Output the [x, y] coordinate of the center of the cell containing the given text.  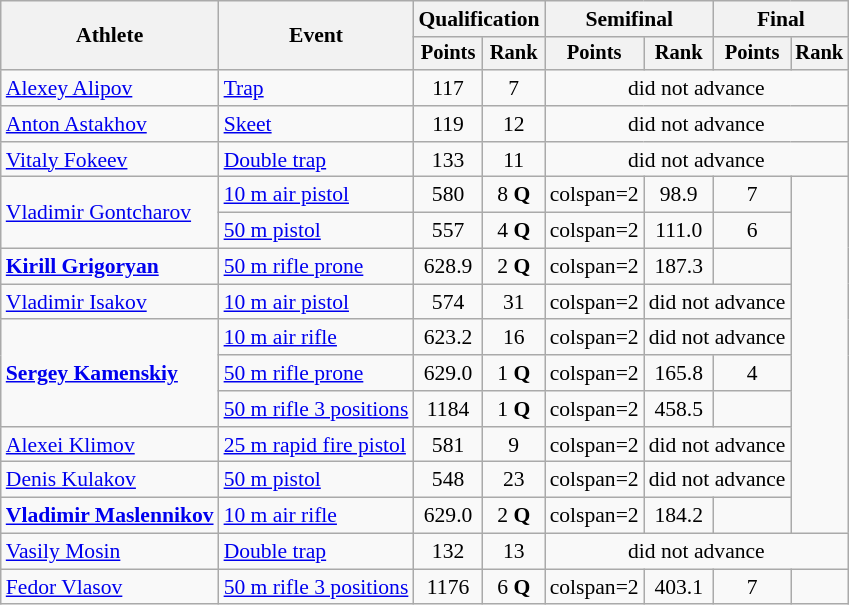
12 [514, 124]
31 [514, 302]
Fedor Vlasov [110, 587]
548 [448, 480]
403.1 [679, 587]
Qualification [478, 19]
Vladimir Isakov [110, 302]
Denis Kulakov [110, 480]
Vladimir Gontcharov [110, 212]
11 [514, 160]
580 [448, 195]
184.2 [679, 516]
16 [514, 338]
458.5 [679, 409]
8 Q [514, 195]
557 [448, 231]
111.0 [679, 231]
187.3 [679, 267]
Trap [316, 88]
4 [752, 373]
581 [448, 445]
Vladimir Maslennikov [110, 516]
Anton Astakhov [110, 124]
Kirill Grigoryan [110, 267]
165.8 [679, 373]
Sergey Kamenskiy [110, 374]
Alexei Klimov [110, 445]
9 [514, 445]
117 [448, 88]
4 Q [514, 231]
119 [448, 124]
628.9 [448, 267]
132 [448, 552]
6 [752, 231]
Skeet [316, 124]
Semifinal [630, 19]
1176 [448, 587]
6 Q [514, 587]
133 [448, 160]
Event [316, 36]
13 [514, 552]
574 [448, 302]
25 m rapid fire pistol [316, 445]
Athlete [110, 36]
Alexey Alipov [110, 88]
Final [781, 19]
23 [514, 480]
623.2 [448, 338]
Vitaly Fokeev [110, 160]
1184 [448, 409]
Vasily Mosin [110, 552]
98.9 [679, 195]
